Provide the [X, Y] coordinate of the cell's center where the given text is located.  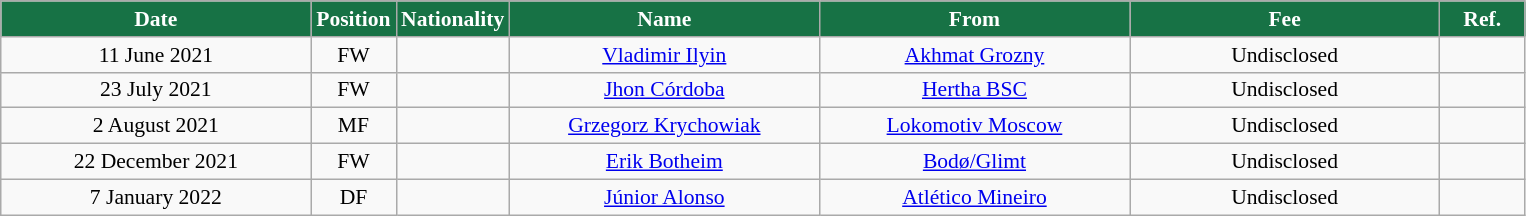
Name [664, 19]
Akhmat Grozny [974, 55]
Date [156, 19]
Erik Botheim [664, 162]
Position [354, 19]
Grzegorz Krychowiak [664, 126]
Vladimir Ilyin [664, 55]
Fee [1285, 19]
22 December 2021 [156, 162]
Atlético Mineiro [974, 197]
Bodø/Glimt [974, 162]
2 August 2021 [156, 126]
Júnior Alonso [664, 197]
From [974, 19]
23 July 2021 [156, 90]
Ref. [1482, 19]
Lokomotiv Moscow [974, 126]
Hertha BSC [974, 90]
7 January 2022 [156, 197]
Nationality [452, 19]
DF [354, 197]
MF [354, 126]
Jhon Córdoba [664, 90]
11 June 2021 [156, 55]
